Detect which cell encompasses the target text, then output its (X, Y) center coordinate. 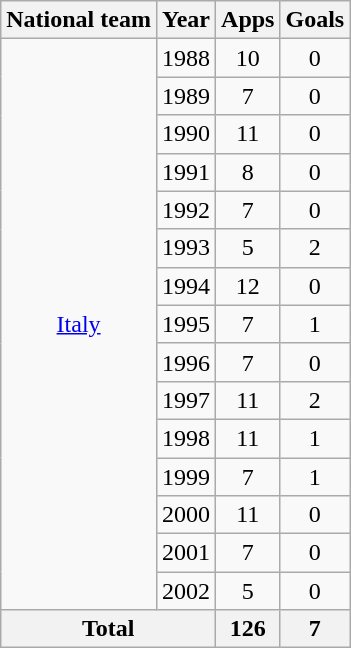
Year (186, 20)
1990 (186, 134)
1996 (186, 362)
1989 (186, 96)
1999 (186, 477)
8 (248, 172)
126 (248, 629)
Goals (315, 20)
1994 (186, 286)
1997 (186, 400)
National team (79, 20)
12 (248, 286)
1988 (186, 58)
1995 (186, 324)
10 (248, 58)
1992 (186, 210)
2001 (186, 553)
Italy (79, 324)
Total (108, 629)
Apps (248, 20)
1993 (186, 248)
2000 (186, 515)
1991 (186, 172)
2002 (186, 591)
1998 (186, 438)
